Output the (x, y) coordinate of the center of the cell containing the given text.  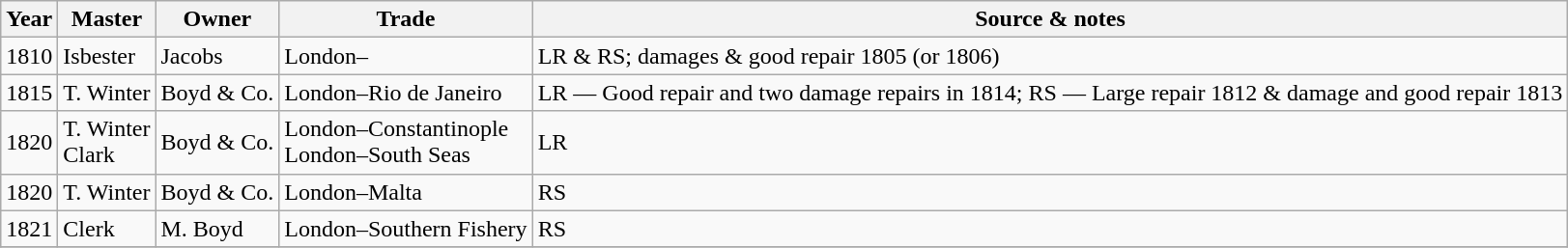
Source & notes (1050, 19)
1815 (29, 93)
London– (406, 56)
LR (1050, 143)
London–Malta (406, 192)
Isbester (106, 56)
1821 (29, 229)
Owner (217, 19)
LR & RS; damages & good repair 1805 (or 1806) (1050, 56)
M. Boyd (217, 229)
Year (29, 19)
1810 (29, 56)
T. WinterClark (106, 143)
London–Southern Fishery (406, 229)
Master (106, 19)
LR — Good repair and two damage repairs in 1814; RS — Large repair 1812 & damage and good repair 1813 (1050, 93)
London–Rio de Janeiro (406, 93)
London–ConstantinopleLondon–South Seas (406, 143)
Trade (406, 19)
Jacobs (217, 56)
Clerk (106, 229)
